Provide the (X, Y) coordinate of the cell's center where the given text is located.  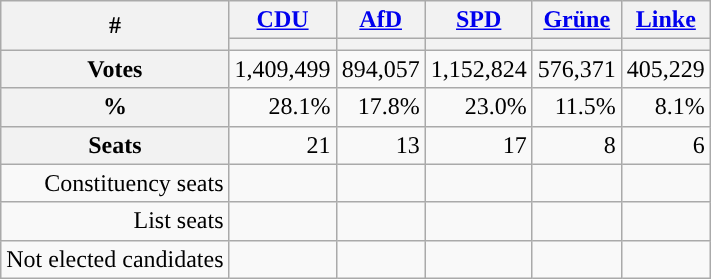
28.1% (282, 107)
Constituency seats (115, 183)
894,057 (380, 69)
17 (478, 145)
Votes (115, 69)
11.5% (576, 107)
1,409,499 (282, 69)
8 (576, 145)
Not elected candidates (115, 259)
Linke (666, 20)
AfD (380, 20)
576,371 (576, 69)
8.1% (666, 107)
13 (380, 145)
6 (666, 145)
Seats (115, 145)
23.0% (478, 107)
SPD (478, 20)
% (115, 107)
21 (282, 145)
17.8% (380, 107)
Grüne (576, 20)
# (115, 26)
List seats (115, 221)
1,152,824 (478, 69)
405,229 (666, 69)
CDU (282, 20)
